Provide the (X, Y) coordinate of the cell's center where the given text is located.  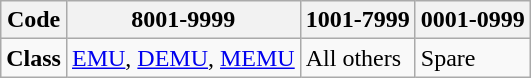
EMU, DEMU, MEMU (183, 58)
Spare (472, 58)
Code (34, 20)
Class (34, 58)
1001-7999 (358, 20)
8001-9999 (183, 20)
0001-0999 (472, 20)
All others (358, 58)
